Find where the given text appears and provide that cell's center as (X, Y) coordinate. 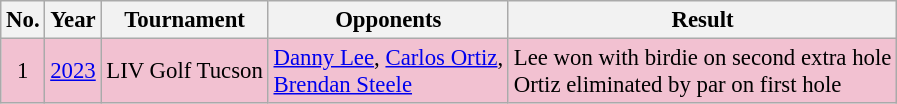
Result (702, 20)
Year (73, 20)
2023 (73, 72)
Danny Lee, Carlos Ortiz, Brendan Steele (388, 72)
1 (23, 72)
Opponents (388, 20)
LIV Golf Tucson (184, 72)
No. (23, 20)
Tournament (184, 20)
Lee won with birdie on second extra holeOrtiz eliminated by par on first hole (702, 72)
